Locate the cell with the specified text and output its [X, Y] center coordinate. 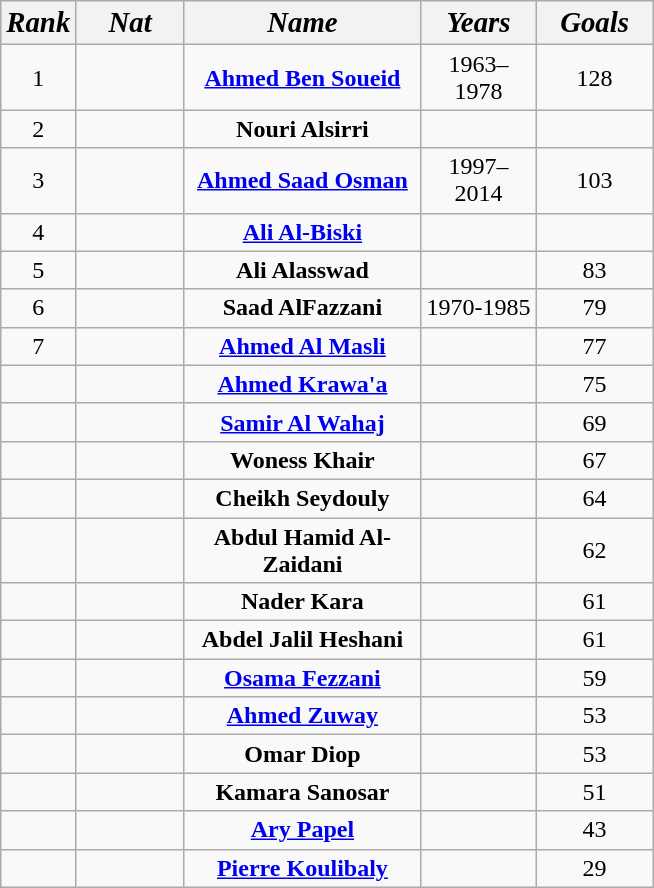
3 [38, 180]
4 [38, 232]
Saad AlFazzani [302, 308]
6 [38, 308]
Cheikh Seydouly [302, 498]
64 [595, 498]
Osama Fezzani [302, 678]
2 [38, 129]
103 [595, 180]
1970-1985 [478, 308]
Pierre Koulibaly [302, 868]
79 [595, 308]
67 [595, 460]
Ali Alasswad [302, 270]
Name [302, 23]
Woness Khair [302, 460]
Rank [38, 23]
128 [595, 78]
Goals [595, 23]
Samir Al Wahaj [302, 422]
Ahmed Krawa'a [302, 384]
Kamara Sanosar [302, 792]
Years [478, 23]
5 [38, 270]
1 [38, 78]
Ahmed Al Masli [302, 346]
Nouri Alsirri [302, 129]
Ahmed Saad Osman [302, 180]
Ahmed Zuway [302, 716]
62 [595, 550]
69 [595, 422]
Ary Papel [302, 830]
Nat [130, 23]
77 [595, 346]
29 [595, 868]
59 [595, 678]
7 [38, 346]
51 [595, 792]
Omar Diop [302, 754]
83 [595, 270]
Abdel Jalil Heshani [302, 640]
Ali Al-Biski [302, 232]
43 [595, 830]
Abdul Hamid Al-Zaidani [302, 550]
Nader Kara [302, 602]
1963–1978 [478, 78]
Ahmed Ben Soueid [302, 78]
75 [595, 384]
1997–2014 [478, 180]
